Output the [x, y] coordinate of the center of the cell containing the given text.  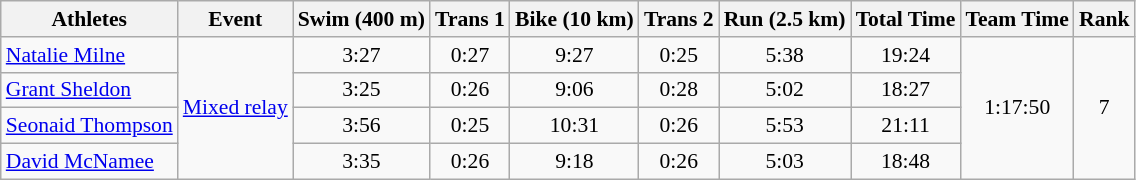
Seonaid Thompson [90, 126]
Grant Sheldon [90, 90]
1:17:50 [1016, 108]
Team Time [1016, 19]
Mixed relay [236, 108]
Rank [1104, 19]
0:27 [470, 55]
David McNamee [90, 162]
0:28 [679, 90]
9:18 [574, 162]
5:53 [785, 126]
5:03 [785, 162]
3:56 [362, 126]
Swim (400 m) [362, 19]
Natalie Milne [90, 55]
Event [236, 19]
9:27 [574, 55]
3:35 [362, 162]
18:27 [906, 90]
10:31 [574, 126]
Bike (10 km) [574, 19]
18:48 [906, 162]
Trans 1 [470, 19]
Run (2.5 km) [785, 19]
Total Time [906, 19]
19:24 [906, 55]
5:38 [785, 55]
Trans 2 [679, 19]
3:27 [362, 55]
9:06 [574, 90]
Athletes [90, 19]
7 [1104, 108]
21:11 [906, 126]
3:25 [362, 90]
5:02 [785, 90]
